Capture the cell that displays the provided text and extract its [X, Y] central coordinate. 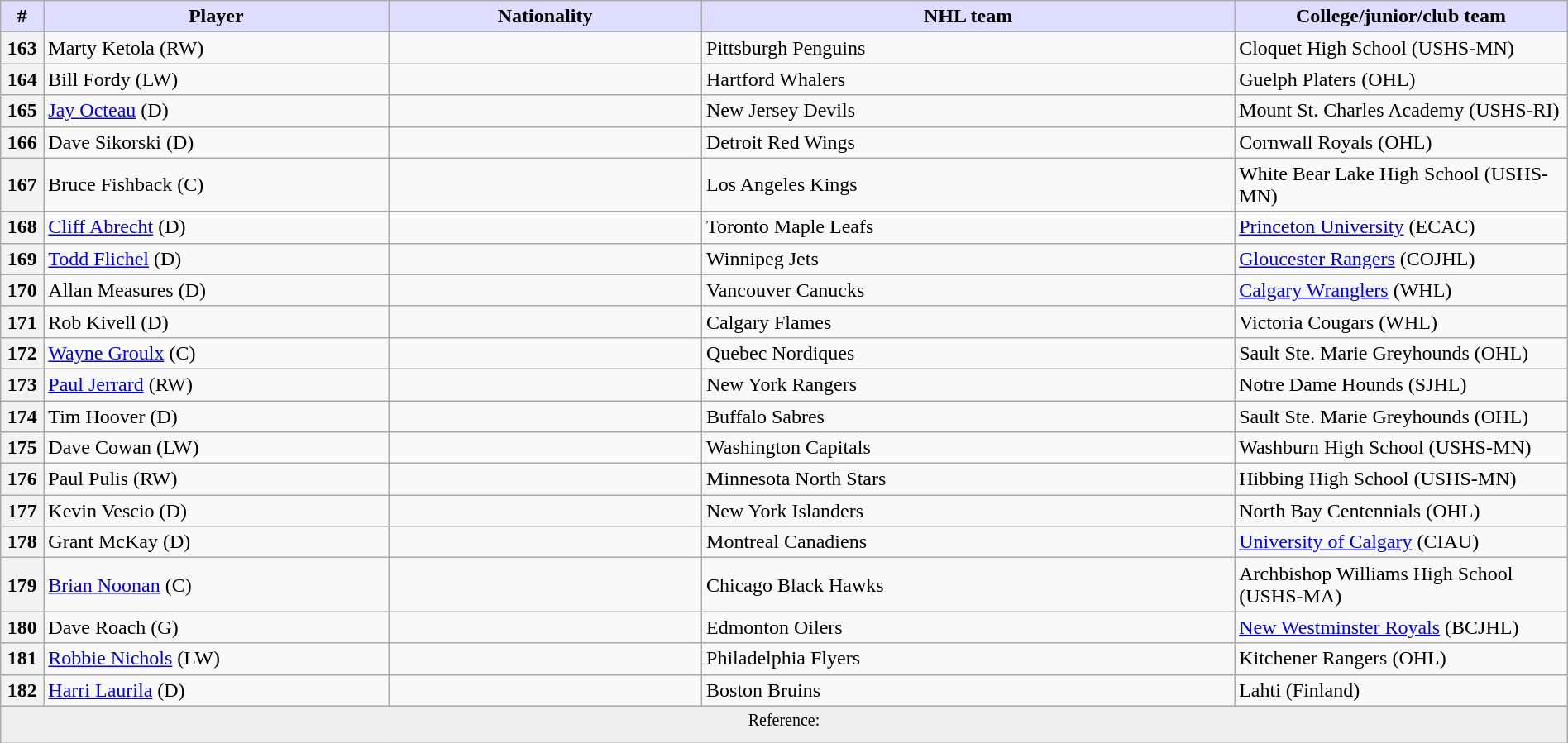
North Bay Centennials (OHL) [1401, 511]
180 [22, 627]
Marty Ketola (RW) [217, 48]
Kevin Vescio (D) [217, 511]
Jay Octeau (D) [217, 111]
White Bear Lake High School (USHS-MN) [1401, 185]
Dave Cowan (LW) [217, 448]
Cornwall Royals (OHL) [1401, 142]
University of Calgary (CIAU) [1401, 542]
Guelph Platers (OHL) [1401, 79]
Paul Jerrard (RW) [217, 384]
174 [22, 416]
166 [22, 142]
Mount St. Charles Academy (USHS-RI) [1401, 111]
170 [22, 290]
Paul Pulis (RW) [217, 479]
175 [22, 448]
Pittsburgh Penguins [968, 48]
Princeton University (ECAC) [1401, 227]
Victoria Cougars (WHL) [1401, 321]
Los Angeles Kings [968, 185]
Rob Kivell (D) [217, 321]
Calgary Flames [968, 321]
Hibbing High School (USHS-MN) [1401, 479]
Harri Laurila (D) [217, 690]
Robbie Nichols (LW) [217, 659]
Player [217, 17]
Philadelphia Flyers [968, 659]
Dave Sikorski (D) [217, 142]
Washburn High School (USHS-MN) [1401, 448]
NHL team [968, 17]
College/junior/club team [1401, 17]
163 [22, 48]
Boston Bruins [968, 690]
New Jersey Devils [968, 111]
Allan Measures (D) [217, 290]
Archbishop Williams High School (USHS-MA) [1401, 585]
Todd Flichel (D) [217, 259]
176 [22, 479]
Montreal Canadiens [968, 542]
Wayne Groulx (C) [217, 353]
169 [22, 259]
Washington Capitals [968, 448]
165 [22, 111]
Winnipeg Jets [968, 259]
Quebec Nordiques [968, 353]
178 [22, 542]
173 [22, 384]
Grant McKay (D) [217, 542]
171 [22, 321]
New York Rangers [968, 384]
164 [22, 79]
Dave Roach (G) [217, 627]
Kitchener Rangers (OHL) [1401, 659]
172 [22, 353]
Cliff Abrecht (D) [217, 227]
Hartford Whalers [968, 79]
Bruce Fishback (C) [217, 185]
181 [22, 659]
New York Islanders [968, 511]
New Westminster Royals (BCJHL) [1401, 627]
Edmonton Oilers [968, 627]
Detroit Red Wings [968, 142]
Gloucester Rangers (COJHL) [1401, 259]
Buffalo Sabres [968, 416]
Brian Noonan (C) [217, 585]
# [22, 17]
182 [22, 690]
167 [22, 185]
168 [22, 227]
Reference: [784, 724]
179 [22, 585]
Notre Dame Hounds (SJHL) [1401, 384]
Lahti (Finland) [1401, 690]
Tim Hoover (D) [217, 416]
Nationality [546, 17]
Chicago Black Hawks [968, 585]
Minnesota North Stars [968, 479]
Cloquet High School (USHS-MN) [1401, 48]
177 [22, 511]
Bill Fordy (LW) [217, 79]
Toronto Maple Leafs [968, 227]
Calgary Wranglers (WHL) [1401, 290]
Vancouver Canucks [968, 290]
